From the cell containing the given text, extract its center point as (x, y) coordinate. 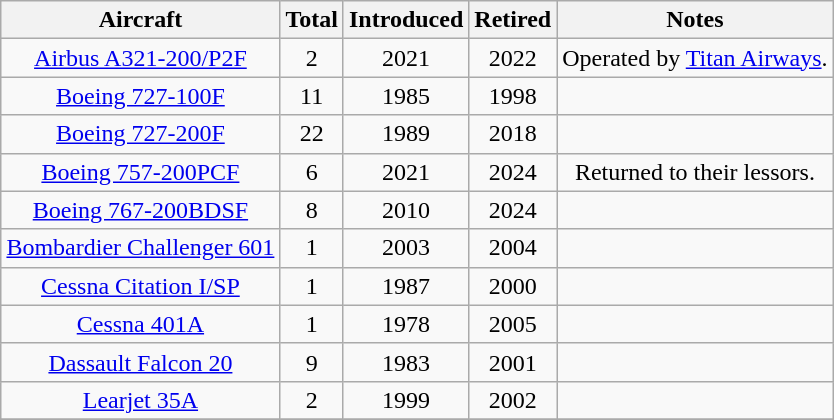
2003 (406, 248)
Learjet 35A (140, 400)
Returned to their lessors. (695, 172)
11 (312, 96)
Retired (513, 20)
Introduced (406, 20)
Notes (695, 20)
Airbus A321-200/P2F (140, 58)
Aircraft (140, 20)
Dassault Falcon 20 (140, 362)
2018 (513, 134)
2004 (513, 248)
1999 (406, 400)
Boeing 767-200BDSF (140, 210)
1985 (406, 96)
2001 (513, 362)
Boeing 727-100F (140, 96)
9 (312, 362)
Total (312, 20)
1983 (406, 362)
Bombardier Challenger 601 (140, 248)
Boeing 727-200F (140, 134)
Boeing 757-200PCF (140, 172)
2005 (513, 324)
22 (312, 134)
Cessna Citation I/SP (140, 286)
Cessna 401A (140, 324)
1989 (406, 134)
1978 (406, 324)
2010 (406, 210)
8 (312, 210)
6 (312, 172)
2022 (513, 58)
2000 (513, 286)
1998 (513, 96)
1987 (406, 286)
2002 (513, 400)
Operated by Titan Airways. (695, 58)
